Identify which cell holds the provided text, then report its [X, Y] central coordinate. 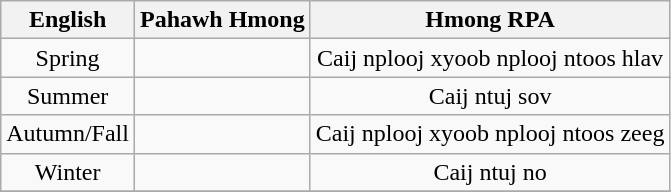
English [68, 20]
Caij ntuj no [490, 172]
Pahawh Hmong [222, 20]
Caij nplooj xyoob nplooj ntoos zeeg [490, 134]
Caij nplooj xyoob nplooj ntoos hlav [490, 58]
Winter [68, 172]
Caij ntuj sov [490, 96]
Autumn/Fall [68, 134]
Spring [68, 58]
Summer [68, 96]
Hmong RPA [490, 20]
